Extract the [X, Y] coordinate from the center of the cell holding the provided text.  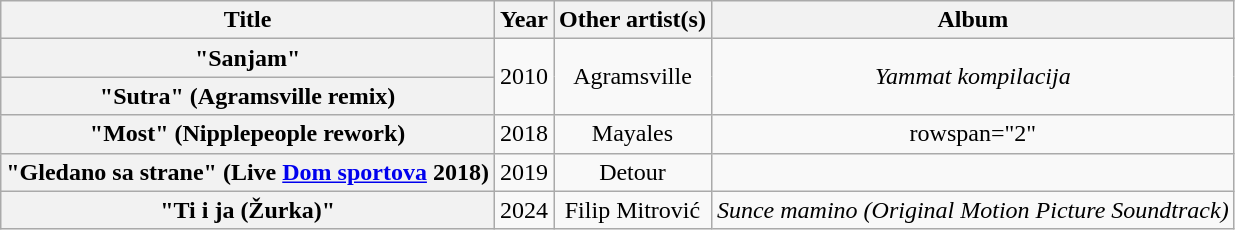
"Sutra" (Agramsville remix) [248, 96]
Mayales [633, 134]
rowspan="2" [972, 134]
Title [248, 20]
Sunce mamino (Original Motion Picture Soundtrack) [972, 210]
2010 [524, 77]
"Gledano sa strane" (Live Dom sportova 2018) [248, 172]
Detour [633, 172]
"Sanjam" [248, 58]
2019 [524, 172]
2024 [524, 210]
Yammat kompilacija [972, 77]
"Ti i ja (Žurka)" [248, 210]
2018 [524, 134]
Filip Mitrović [633, 210]
"Most" (Nipplepeople rework) [248, 134]
Year [524, 20]
Agramsville [633, 77]
Other artist(s) [633, 20]
Album [972, 20]
